Locate the cell with the specified text and output its [x, y] center coordinate. 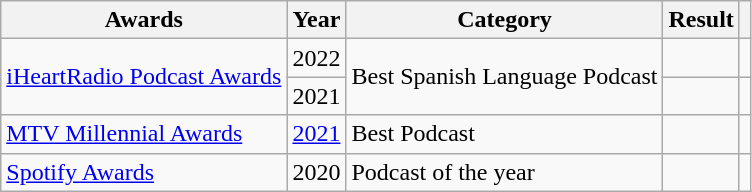
2022 [316, 58]
Spotify Awards [144, 172]
Best Podcast [504, 134]
Awards [144, 20]
Best Spanish Language Podcast [504, 77]
MTV Millennial Awards [144, 134]
Podcast of the year [504, 172]
2020 [316, 172]
iHeartRadio Podcast Awards [144, 77]
Category [504, 20]
Result [701, 20]
Year [316, 20]
